Find where the given text appears and provide that cell's center as [X, Y] coordinate. 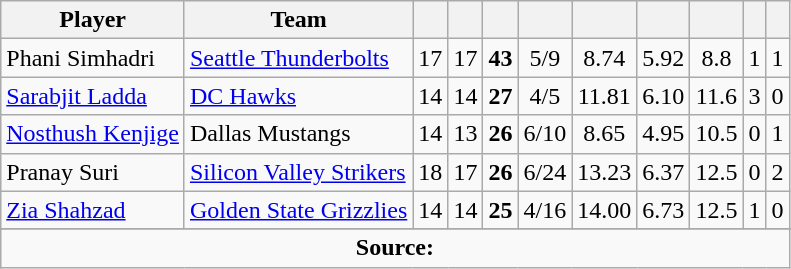
Seattle Thunderbolts [298, 58]
8.74 [604, 58]
13 [466, 134]
8.8 [716, 58]
Golden State Grizzlies [298, 210]
43 [500, 58]
6.73 [664, 210]
Zia Shahzad [93, 210]
Silicon Valley Strikers [298, 172]
27 [500, 96]
8.65 [604, 134]
Phani Simhadri [93, 58]
6.37 [664, 172]
4/5 [545, 96]
4.95 [664, 134]
11.6 [716, 96]
13.23 [604, 172]
Pranay Suri [93, 172]
25 [500, 210]
Sarabjit Ladda [93, 96]
Nosthush Kenjige [93, 134]
5.92 [664, 58]
Team [298, 20]
2 [778, 172]
14.00 [604, 210]
18 [430, 172]
11.81 [604, 96]
Source: [395, 248]
10.5 [716, 134]
Dallas Mustangs [298, 134]
6/10 [545, 134]
4/16 [545, 210]
3 [754, 96]
6/24 [545, 172]
DC Hawks [298, 96]
Player [93, 20]
6.10 [664, 96]
5/9 [545, 58]
